Capture the cell that displays the provided text and extract its (X, Y) central coordinate. 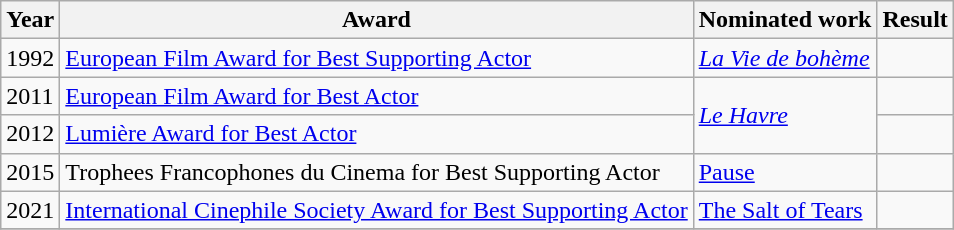
International Cinephile Society Award for Best Supporting Actor (376, 210)
2011 (30, 96)
Pause (785, 172)
2021 (30, 210)
2012 (30, 134)
Le Havre (785, 115)
2015 (30, 172)
European Film Award for Best Supporting Actor (376, 58)
Year (30, 20)
Lumière Award for Best Actor (376, 134)
European Film Award for Best Actor (376, 96)
La Vie de bohème (785, 58)
Result (915, 20)
Trophees Francophones du Cinema for Best Supporting Actor (376, 172)
1992 (30, 58)
Nominated work (785, 20)
Award (376, 20)
The Salt of Tears (785, 210)
